Search for the cell housing the specified text and yield its (x, y) center coordinate. 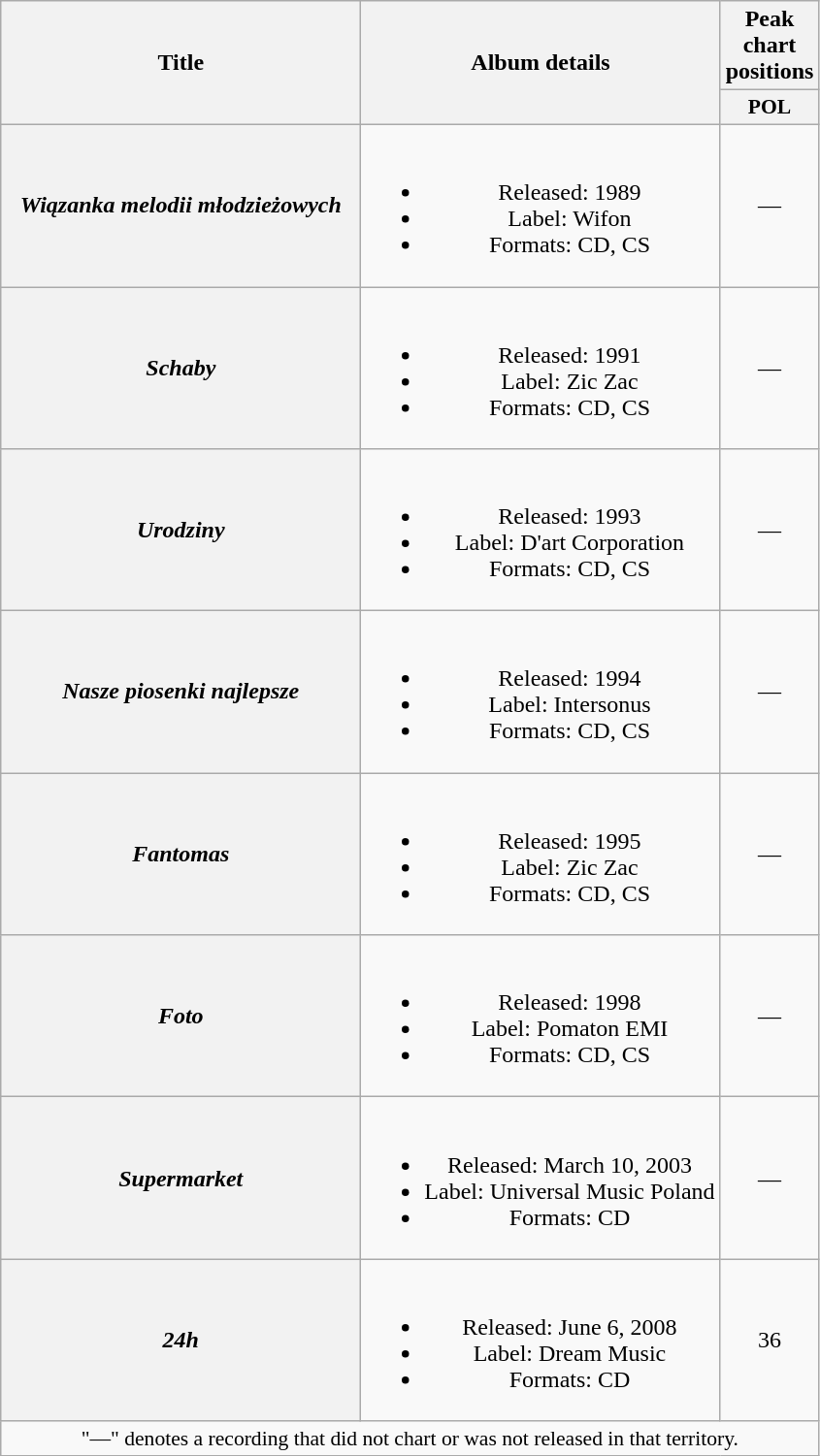
POL (770, 108)
24h (180, 1341)
Released: 1991Label: Zic ZacFormats: CD, CS (541, 369)
Released: March 10, 2003Label: Universal Music PolandFormats: CD (541, 1178)
Nasze piosenki najlepsze (180, 693)
"—" denotes a recording that did not chart or was not released in that territory. (410, 1439)
Urodziny (180, 530)
Released: June 6, 2008Label: Dream MusicFormats: CD (541, 1341)
Foto (180, 1017)
Wiązanka melodii młodzieżowych (180, 206)
Album details (541, 63)
Supermarket (180, 1178)
Released: 1993Label: D'art CorporationFormats: CD, CS (541, 530)
Released: 1998Label: Pomaton EMIFormats: CD, CS (541, 1017)
Released: 1995Label: Zic ZacFormats: CD, CS (541, 854)
Schaby (180, 369)
Released: 1989Label: WifonFormats: CD, CS (541, 206)
Title (180, 63)
36 (770, 1341)
Peak chart positions (770, 46)
Released: 1994Label: IntersonusFormats: CD, CS (541, 693)
Fantomas (180, 854)
